Capture the cell that displays the provided text and extract its [x, y] central coordinate. 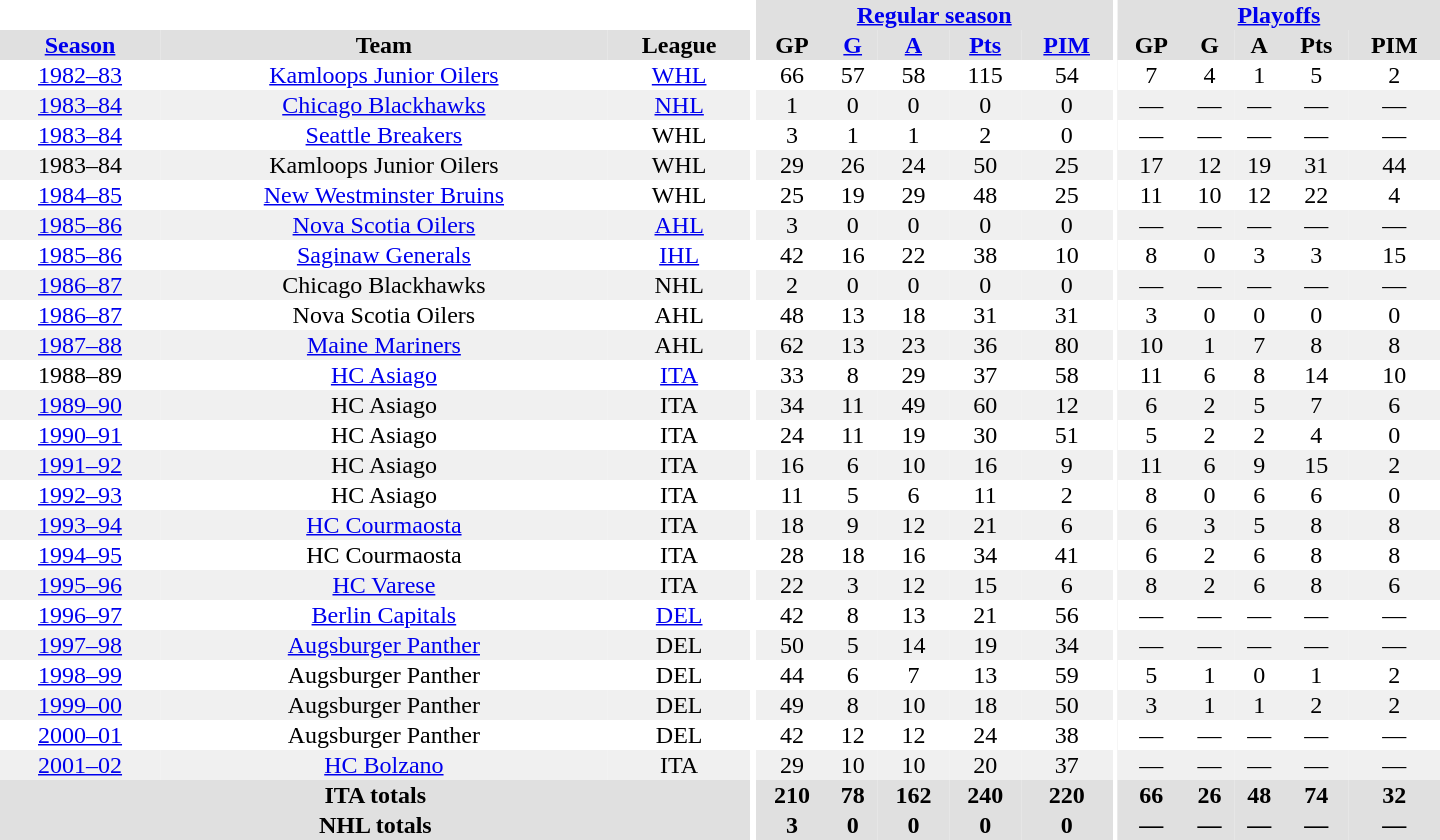
1997–98 [80, 645]
220 [1066, 795]
New Westminster Bruins [384, 195]
HC Varese [384, 585]
IHL [680, 255]
HC Bolzano [384, 765]
54 [1066, 75]
62 [792, 345]
20 [985, 765]
33 [792, 375]
1994–95 [80, 555]
1988–89 [80, 375]
23 [914, 345]
240 [985, 795]
Season [80, 45]
57 [853, 75]
1989–90 [80, 405]
162 [914, 795]
1982–83 [80, 75]
2001–02 [80, 765]
2000–01 [80, 735]
1990–91 [80, 435]
1993–94 [80, 525]
1992–93 [80, 495]
30 [985, 435]
Seattle Breakers [384, 135]
74 [1316, 795]
41 [1066, 555]
51 [1066, 435]
80 [1066, 345]
32 [1394, 795]
1987–88 [80, 345]
Maine Mariners [384, 345]
1991–92 [80, 465]
28 [792, 555]
Saginaw Generals [384, 255]
ITA totals [376, 795]
36 [985, 345]
1996–97 [80, 615]
210 [792, 795]
78 [853, 795]
1999–00 [80, 705]
115 [985, 75]
NHL totals [376, 825]
17 [1152, 165]
League [680, 45]
1998–99 [80, 675]
1995–96 [80, 585]
Regular season [934, 15]
56 [1066, 615]
Berlin Capitals [384, 615]
Playoffs [1279, 15]
60 [985, 405]
Team [384, 45]
59 [1066, 675]
1984–85 [80, 195]
